Determine the [X, Y] coordinate at the center of the cell enclosing the given text.  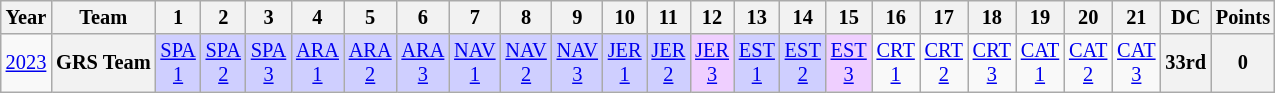
CRT3 [992, 63]
10 [625, 17]
ARA3 [424, 63]
6 [424, 17]
ARA1 [318, 63]
18 [992, 17]
1 [178, 17]
CAT2 [1088, 63]
CRT1 [896, 63]
Points [1243, 17]
DC [1185, 17]
2 [224, 17]
3 [268, 17]
2023 [26, 63]
EST3 [849, 63]
SPA3 [268, 63]
4 [318, 17]
11 [669, 17]
13 [757, 17]
5 [370, 17]
14 [803, 17]
ARA2 [370, 63]
Team [103, 17]
7 [474, 17]
12 [712, 17]
NAV2 [526, 63]
17 [944, 17]
8 [526, 17]
CAT1 [1040, 63]
CAT3 [1136, 63]
JER3 [712, 63]
SPA2 [224, 63]
JER1 [625, 63]
EST1 [757, 63]
CRT2 [944, 63]
EST2 [803, 63]
19 [1040, 17]
SPA1 [178, 63]
15 [849, 17]
9 [578, 17]
Year [26, 17]
16 [896, 17]
NAV1 [474, 63]
0 [1243, 63]
33rd [1185, 63]
20 [1088, 17]
JER2 [669, 63]
NAV3 [578, 63]
GRS Team [103, 63]
21 [1136, 17]
